Return the [x, y] coordinate for the center point of the cell that contains the specified text.  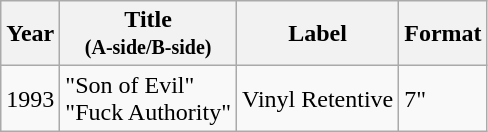
"Son of Evil""Fuck Authority" [148, 98]
1993 [30, 98]
7" [443, 98]
Title (A-side/B-side) [148, 34]
Vinyl Retentive [317, 98]
Label [317, 34]
Format [443, 34]
Year [30, 34]
